Extract the (x, y) coordinate from the center of the cell holding the provided text.  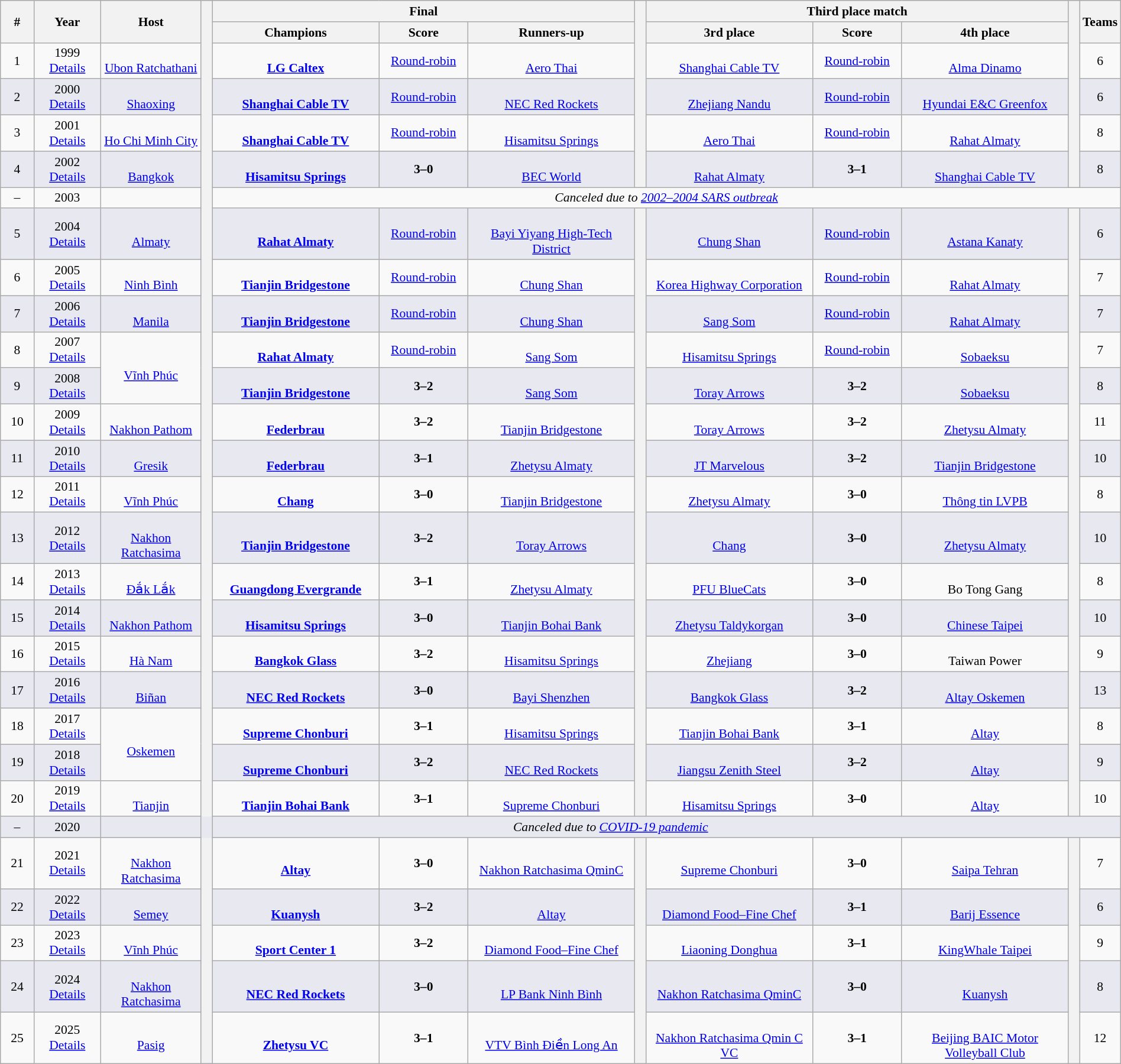
22 (17, 907)
2022Details (67, 907)
2013Details (67, 582)
Canceled due to 2002–2004 SARS outbreak (666, 198)
2024Details (67, 987)
Teams (1100, 21)
LG Caltex (296, 60)
Sport Center 1 (296, 943)
14 (17, 582)
Saipa Tehran (985, 863)
Altay Oskemen (985, 690)
Biñan (151, 690)
2004Details (67, 234)
Zhejiang Nandu (729, 97)
2001Details (67, 134)
2023Details (67, 943)
Thông tin LVPB (985, 494)
2020 (67, 828)
Tianjin (151, 798)
2010Details (67, 459)
2015Details (67, 654)
Manila (151, 313)
Bo Tong Gang (985, 582)
Champions (296, 33)
Liaoning Donghua (729, 943)
Ubon Ratchathani (151, 60)
BEC World (552, 169)
Barij Essence (985, 907)
Gresik (151, 459)
Zhejiang (729, 654)
Oskemen (151, 744)
19 (17, 763)
3rd place (729, 33)
2006Details (67, 313)
Taiwan Power (985, 654)
Chinese Taipei (985, 618)
2002Details (67, 169)
3 (17, 134)
Hyundai E&C Greenfox (985, 97)
23 (17, 943)
Guangdong Evergrande (296, 582)
2021Details (67, 863)
Ho Chi Minh City (151, 134)
18 (17, 726)
2009Details (67, 422)
25 (17, 1038)
Astana Kanaty (985, 234)
16 (17, 654)
Jiangsu Zenith Steel (729, 763)
Hà Nam (151, 654)
Korea Highway Corporation (729, 278)
15 (17, 618)
2017Details (67, 726)
Host (151, 21)
Final (423, 11)
JT Marvelous (729, 459)
Runners-up (552, 33)
2014Details (67, 618)
PFU BlueCats (729, 582)
20 (17, 798)
2019Details (67, 798)
Nakhon Ratchasima Qmin C VC (729, 1038)
2 (17, 97)
Shaoxing (151, 97)
VTV Bình Điền Long An (552, 1038)
2011Details (67, 494)
Third place match (857, 11)
Almaty (151, 234)
Canceled due to COVID-19 pandemic (610, 828)
2025Details (67, 1038)
2003 (67, 198)
4th place (985, 33)
2005Details (67, 278)
1 (17, 60)
# (17, 21)
24 (17, 987)
Pasig (151, 1038)
2000Details (67, 97)
Bayi Yiyang High-Tech District (552, 234)
2012Details (67, 538)
2008Details (67, 387)
KingWhale Taipei (985, 943)
1999Details (67, 60)
Zhetysu Taldykorgan (729, 618)
Year (67, 21)
21 (17, 863)
Beijing BAIC Motor Volleyball Club (985, 1038)
5 (17, 234)
LP Bank Ninh Bình (552, 987)
Semey (151, 907)
Alma Dinamo (985, 60)
Ninh Bình (151, 278)
4 (17, 169)
2007Details (67, 350)
17 (17, 690)
Bayi Shenzhen (552, 690)
Bangkok (151, 169)
Đắk Lắk (151, 582)
Zhetysu VC (296, 1038)
2018Details (67, 763)
2016Details (67, 690)
